Output the [X, Y] coordinate of the center of the cell containing the given text.  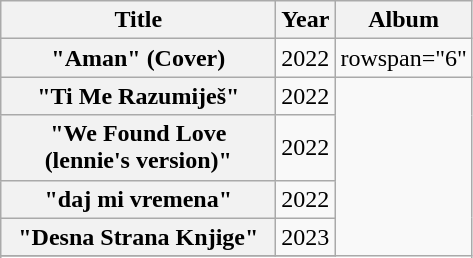
"We Found Love (lennie's version)" [138, 148]
"Ti Me Razumiješ" [138, 96]
"Desna Strana Knjige" [138, 237]
"daj mi vremena" [138, 199]
rowspan="6" [404, 58]
2023 [306, 237]
Year [306, 20]
"Aman" (Cover) [138, 58]
Album [404, 20]
Title [138, 20]
